Detect which cell encompasses the target text, then output its [X, Y] center coordinate. 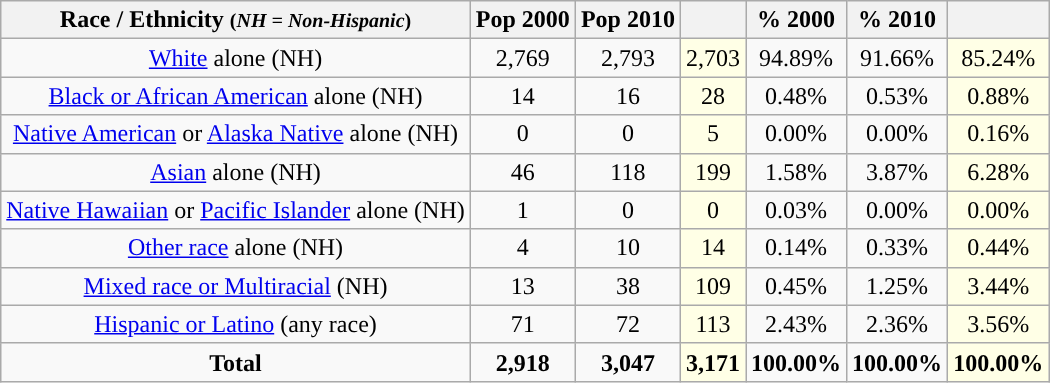
0.44% [998, 248]
Total [236, 362]
0.88% [998, 96]
3.87% [898, 172]
Other race alone (NH) [236, 248]
2,703 [712, 58]
16 [628, 96]
94.89% [796, 58]
0.16% [998, 134]
2,918 [522, 362]
0.53% [898, 96]
2.36% [898, 324]
13 [522, 286]
% 2010 [898, 20]
3.56% [998, 324]
Pop 2000 [522, 20]
White alone (NH) [236, 58]
4 [522, 248]
113 [712, 324]
118 [628, 172]
199 [712, 172]
72 [628, 324]
1.25% [898, 286]
6.28% [998, 172]
Native American or Alaska Native alone (NH) [236, 134]
46 [522, 172]
Mixed race or Multiracial (NH) [236, 286]
1.58% [796, 172]
0.48% [796, 96]
5 [712, 134]
0.33% [898, 248]
3,047 [628, 362]
Race / Ethnicity (NH = Non-Hispanic) [236, 20]
Black or African American alone (NH) [236, 96]
0.03% [796, 210]
Hispanic or Latino (any race) [236, 324]
0.14% [796, 248]
2.43% [796, 324]
% 2000 [796, 20]
71 [522, 324]
Pop 2010 [628, 20]
3.44% [998, 286]
91.66% [898, 58]
1 [522, 210]
3,171 [712, 362]
0.45% [796, 286]
28 [712, 96]
2,793 [628, 58]
38 [628, 286]
109 [712, 286]
Native Hawaiian or Pacific Islander alone (NH) [236, 210]
Asian alone (NH) [236, 172]
10 [628, 248]
2,769 [522, 58]
85.24% [998, 58]
